Find where the given text appears and provide that cell's center as [X, Y] coordinate. 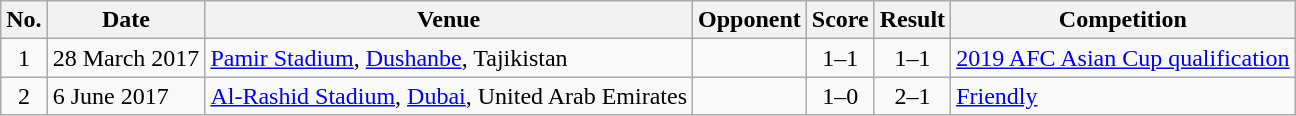
Competition [1123, 20]
2–1 [912, 96]
6 June 2017 [126, 96]
1–0 [840, 96]
28 March 2017 [126, 58]
Venue [449, 20]
1 [24, 58]
Friendly [1123, 96]
2019 AFC Asian Cup qualification [1123, 58]
Score [840, 20]
Opponent [750, 20]
Result [912, 20]
Date [126, 20]
2 [24, 96]
Al-Rashid Stadium, Dubai, United Arab Emirates [449, 96]
No. [24, 20]
Pamir Stadium, Dushanbe, Tajikistan [449, 58]
